Determine the [X, Y] coordinate at the center of the cell enclosing the given text.  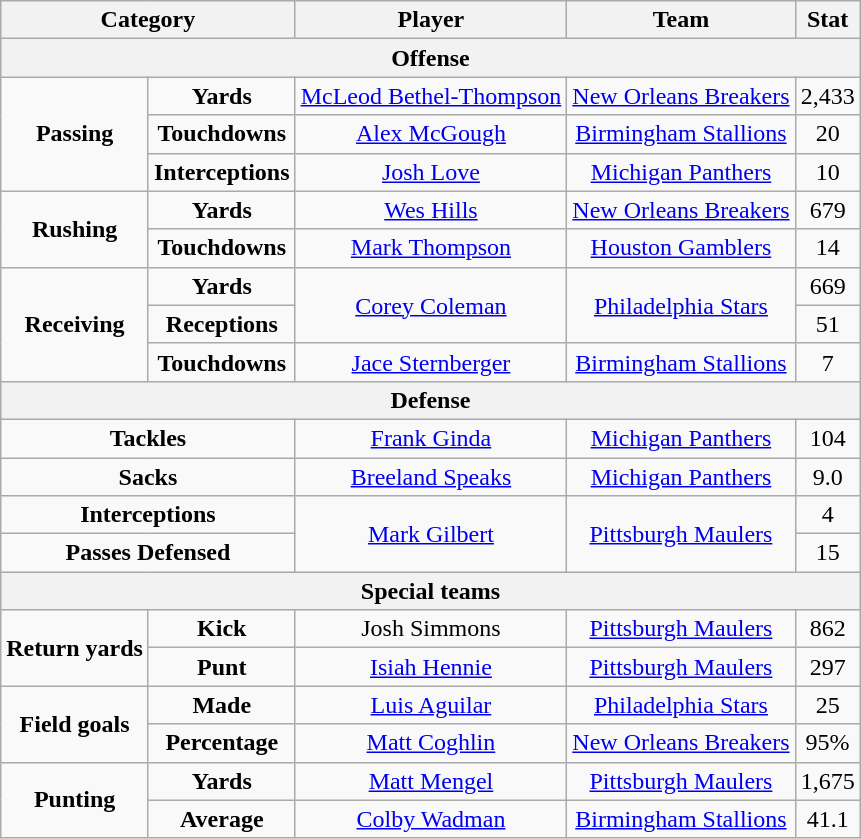
Defense [430, 400]
Passing [75, 134]
Matt Coghlin [431, 743]
Houston Gamblers [681, 248]
15 [828, 553]
41.1 [828, 819]
2,433 [828, 96]
Receiving [75, 324]
669 [828, 286]
Field goals [75, 724]
Team [681, 20]
Stat [828, 20]
Colby Wadman [431, 819]
Percentage [222, 743]
Sacks [148, 477]
679 [828, 210]
297 [828, 667]
Breeland Speaks [431, 477]
14 [828, 248]
Passes Defensed [148, 553]
Made [222, 705]
25 [828, 705]
9.0 [828, 477]
95% [828, 743]
4 [828, 515]
1,675 [828, 781]
Alex McGough [431, 134]
Frank Ginda [431, 438]
Josh Simmons [431, 629]
10 [828, 172]
Average [222, 819]
McLeod Bethel-Thompson [431, 96]
Isiah Hennie [431, 667]
Player [431, 20]
Wes Hills [431, 210]
Rushing [75, 229]
Punt [222, 667]
Josh Love [431, 172]
20 [828, 134]
862 [828, 629]
104 [828, 438]
Jace Sternberger [431, 362]
Special teams [430, 591]
Category [148, 20]
Receptions [222, 324]
Return yards [75, 648]
51 [828, 324]
Corey Coleman [431, 305]
Mark Gilbert [431, 534]
Matt Mengel [431, 781]
Kick [222, 629]
Tackles [148, 438]
7 [828, 362]
Punting [75, 800]
Luis Aguilar [431, 705]
Offense [430, 58]
Mark Thompson [431, 248]
